For the text-containing cell, return its midpoint in (x, y) coordinate format. 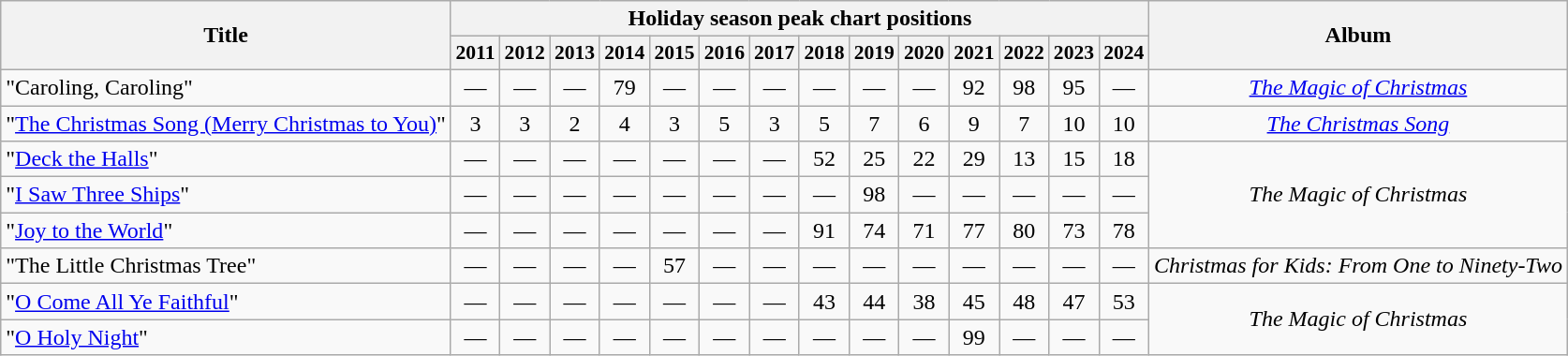
71 (924, 230)
Holiday season peak chart positions (800, 19)
2016 (725, 53)
78 (1124, 230)
44 (875, 302)
29 (974, 159)
99 (974, 337)
45 (974, 302)
53 (1124, 302)
52 (824, 159)
13 (1023, 159)
"O Holy Night" (227, 337)
38 (924, 302)
2023 (1073, 53)
57 (674, 266)
48 (1023, 302)
2014 (624, 53)
80 (1023, 230)
2019 (875, 53)
2017 (774, 53)
"I Saw Three Ships" (227, 195)
92 (974, 87)
2022 (1023, 53)
2020 (924, 53)
15 (1073, 159)
22 (924, 159)
The Christmas Song (1358, 123)
2012 (525, 53)
"Caroling, Caroling" (227, 87)
43 (824, 302)
2013 (575, 53)
"Joy to the World" (227, 230)
79 (624, 87)
73 (1073, 230)
"Deck the Halls" (227, 159)
2024 (1124, 53)
2011 (475, 53)
2015 (674, 53)
95 (1073, 87)
4 (624, 123)
77 (974, 230)
9 (974, 123)
"The Christmas Song (Merry Christmas to You)" (227, 123)
Title (227, 36)
25 (875, 159)
"The Little Christmas Tree" (227, 266)
6 (924, 123)
2021 (974, 53)
74 (875, 230)
Album (1358, 36)
47 (1073, 302)
2 (575, 123)
18 (1124, 159)
Christmas for Kids: From One to Ninety-Two (1358, 266)
2018 (824, 53)
"O Come All Ye Faithful" (227, 302)
91 (824, 230)
